Pinpoint the cell where the given text exists, returning its (X, Y) midpoint coordinate. 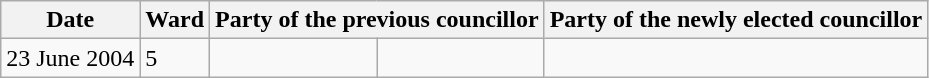
5 (175, 58)
Ward (175, 20)
Party of the newly elected councillor (736, 20)
Party of the previous councillor (378, 20)
23 June 2004 (70, 58)
Date (70, 20)
